Find where the given text appears and provide that cell's center as (x, y) coordinate. 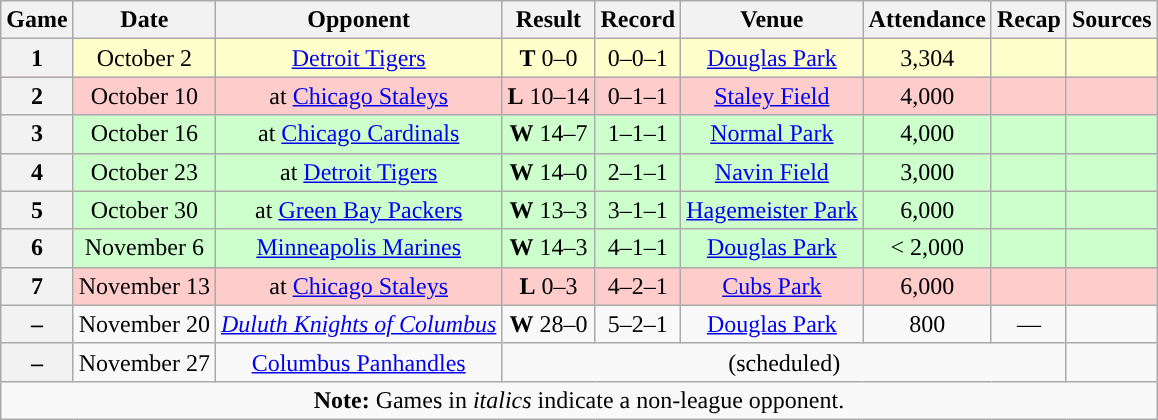
7 (37, 286)
November 20 (144, 324)
W 14–0 (548, 172)
Columbus Panhandles (358, 362)
3–1–1 (638, 210)
at Green Bay Packers (358, 210)
3 (37, 134)
3,304 (927, 58)
(scheduled) (784, 362)
Staley Field (772, 96)
November 27 (144, 362)
1 (37, 58)
— (1028, 324)
Attendance (927, 20)
Hagemeister Park (772, 210)
< 2,000 (927, 248)
October 23 (144, 172)
L 0–3 (548, 286)
October 2 (144, 58)
5–2–1 (638, 324)
Record (638, 20)
4–1–1 (638, 248)
October 10 (144, 96)
4–2–1 (638, 286)
0–1–1 (638, 96)
Navin Field (772, 172)
Opponent (358, 20)
Duluth Knights of Columbus (358, 324)
Note: Games in italics indicate a non-league opponent. (579, 400)
3,000 (927, 172)
2–1–1 (638, 172)
2 (37, 96)
L 10–14 (548, 96)
Result (548, 20)
Recap (1028, 20)
Date (144, 20)
November 13 (144, 286)
Cubs Park (772, 286)
October 16 (144, 134)
Normal Park (772, 134)
W 13–3 (548, 210)
Venue (772, 20)
W 28–0 (548, 324)
1–1–1 (638, 134)
W 14–7 (548, 134)
Minneapolis Marines (358, 248)
800 (927, 324)
Sources (1112, 20)
5 (37, 210)
at Chicago Cardinals (358, 134)
T 0–0 (548, 58)
W 14–3 (548, 248)
Game (37, 20)
6 (37, 248)
0–0–1 (638, 58)
October 30 (144, 210)
November 6 (144, 248)
4 (37, 172)
at Detroit Tigers (358, 172)
Detroit Tigers (358, 58)
